Search for the cell housing the specified text and yield its (x, y) center coordinate. 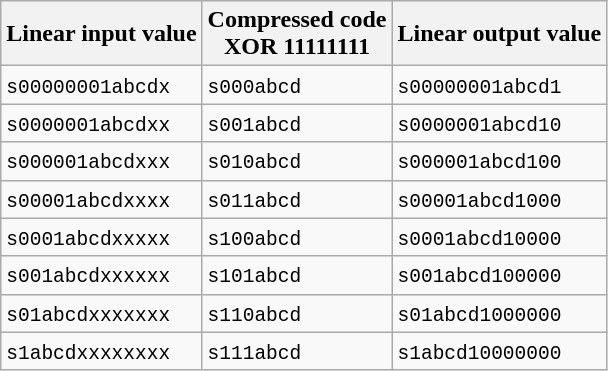
s0000001abcd10 (500, 123)
s01abcd1000000 (500, 313)
s111abcd (297, 351)
s001abcdxxxxxx (102, 275)
s000abcd (297, 85)
s0001abcdxxxxx (102, 237)
s001abcd100000 (500, 275)
s100abcd (297, 237)
Linear output value (500, 34)
s1abcdxxxxxxxx (102, 351)
s0000001abcdxx (102, 123)
Compressed codeXOR 11111111 (297, 34)
s011abcd (297, 199)
s01abcdxxxxxxx (102, 313)
s101abcd (297, 275)
s00001abcdxxxx (102, 199)
s00001abcd1000 (500, 199)
Linear input value (102, 34)
s00000001abcd1 (500, 85)
s1abcd10000000 (500, 351)
s000001abcd100 (500, 161)
s001abcd (297, 123)
s00000001abcdx (102, 85)
s000001abcdxxx (102, 161)
s110abcd (297, 313)
s0001abcd10000 (500, 237)
s010abcd (297, 161)
